Output the [X, Y] coordinate of the center of the cell containing the given text.  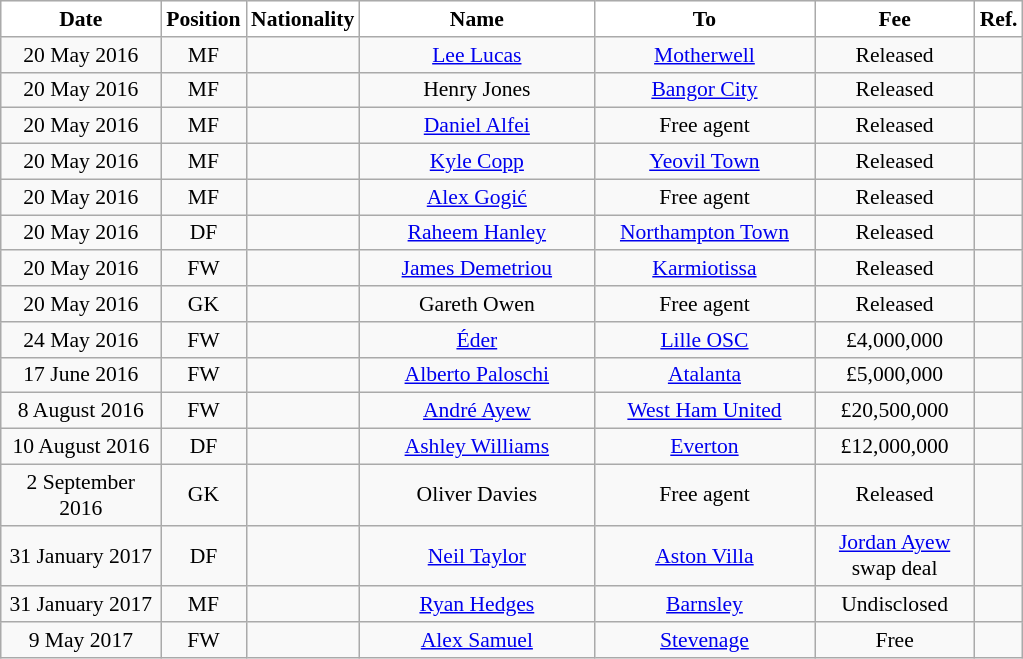
£12,000,000 [895, 447]
Aston Villa [704, 556]
André Ayew [476, 411]
Name [476, 19]
Kyle Copp [476, 162]
Bangor City [704, 90]
Position [204, 19]
24 May 2016 [81, 340]
Gareth Owen [476, 304]
Ryan Hedges [476, 605]
To [704, 19]
Jordan Ayew swap deal [895, 556]
Fee [895, 19]
Henry Jones [476, 90]
2 September 2016 [81, 494]
Lee Lucas [476, 55]
9 May 2017 [81, 640]
Everton [704, 447]
£20,500,000 [895, 411]
Lille OSC [704, 340]
Northampton Town [704, 233]
Yeovil Town [704, 162]
17 June 2016 [81, 375]
Alberto Paloschi [476, 375]
Motherwell [704, 55]
£5,000,000 [895, 375]
Free [895, 640]
Alex Gogić [476, 197]
Barnsley [704, 605]
Stevenage [704, 640]
Neil Taylor [476, 556]
James Demetriou [476, 269]
Alex Samuel [476, 640]
Ref. [999, 19]
Raheem Hanley [476, 233]
Karmiotissa [704, 269]
Date [81, 19]
Éder [476, 340]
Ashley Williams [476, 447]
Undisclosed [895, 605]
£4,000,000 [895, 340]
Daniel Alfei [476, 126]
Nationality [302, 19]
Oliver Davies [476, 494]
8 August 2016 [81, 411]
10 August 2016 [81, 447]
Atalanta [704, 375]
West Ham United [704, 411]
